Capture the cell that displays the provided text and extract its [X, Y] central coordinate. 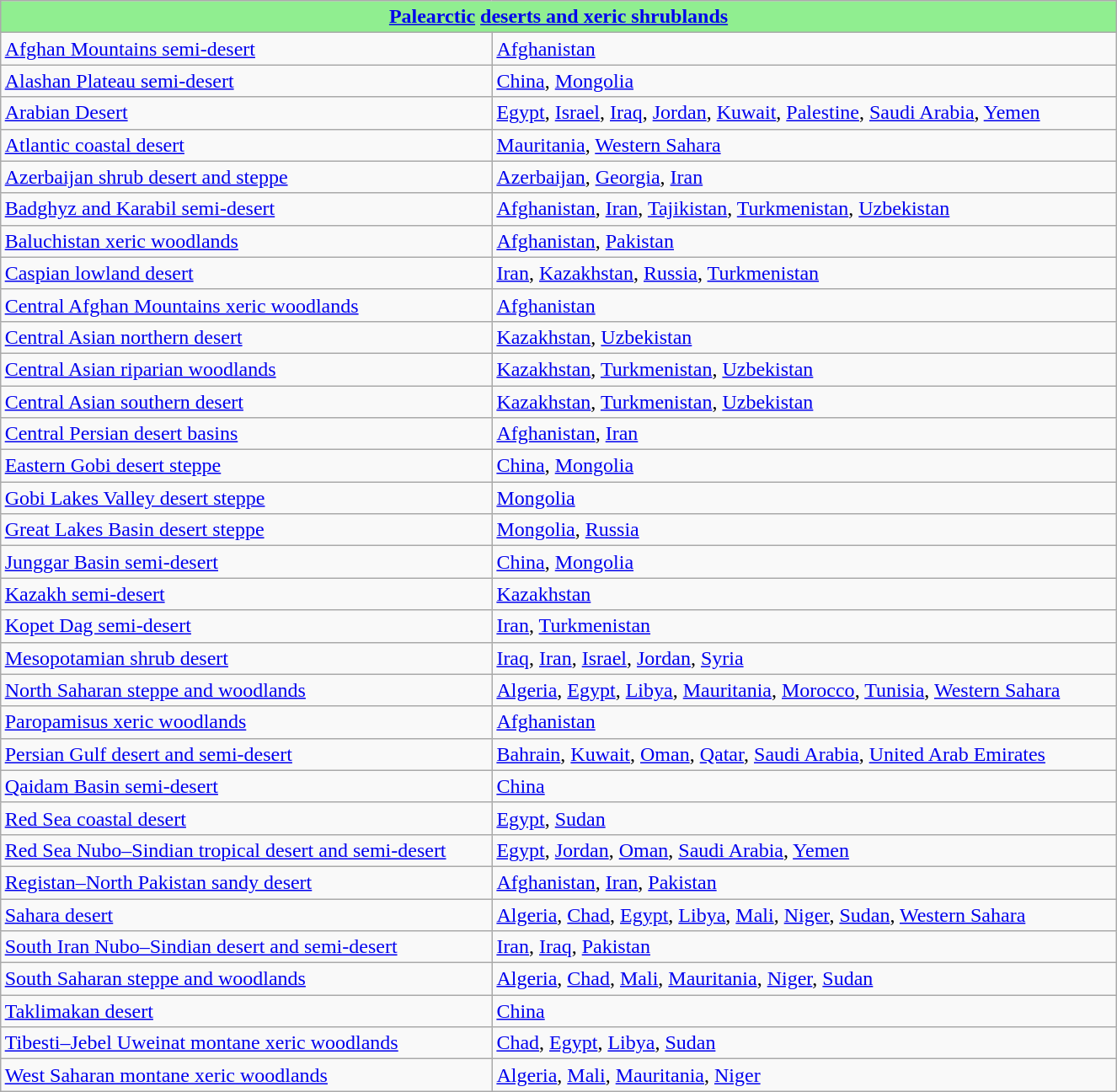
Great Lakes Basin desert steppe [246, 530]
Central Asian riparian woodlands [246, 369]
South Saharan steppe and woodlands [246, 979]
Kazakh semi-desert [246, 594]
Persian Gulf desert and semi-desert [246, 754]
Chad, Egypt, Libya, Sudan [804, 1043]
Mauritania, Western Sahara [804, 145]
Afghanistan, Pakistan [804, 241]
Afghanistan, Iran [804, 434]
Paropamisus xeric woodlands [246, 722]
Egypt, Jordan, Oman, Saudi Arabia, Yemen [804, 850]
Registan–North Pakistan sandy desert [246, 882]
Azerbaijan, Georgia, Iran [804, 177]
Red Sea coastal desert [246, 818]
Caspian lowland desert [246, 273]
Palearctic deserts and xeric shrublands [558, 17]
Central Persian desert basins [246, 434]
Iran, Kazakhstan, Russia, Turkmenistan [804, 273]
Algeria, Mali, Mauritania, Niger [804, 1075]
Iraq, Iran, Israel, Jordan, Syria [804, 658]
Algeria, Chad, Egypt, Libya, Mali, Niger, Sudan, Western Sahara [804, 914]
Mesopotamian shrub desert [246, 658]
Gobi Lakes Valley desert steppe [246, 498]
Kazakhstan [804, 594]
Egypt, Sudan [804, 818]
Tibesti–Jebel Uweinat montane xeric woodlands [246, 1043]
Kazakhstan, Uzbekistan [804, 337]
Junggar Basin semi-desert [246, 562]
Baluchistan xeric woodlands [246, 241]
Central Asian northern desert [246, 337]
Atlantic coastal desert [246, 145]
Egypt, Israel, Iraq, Jordan, Kuwait, Palestine, Saudi Arabia, Yemen [804, 113]
Eastern Gobi desert steppe [246, 466]
Bahrain, Kuwait, Oman, Qatar, Saudi Arabia, United Arab Emirates [804, 754]
Algeria, Egypt, Libya, Mauritania, Morocco, Tunisia, Western Sahara [804, 690]
West Saharan montane xeric woodlands [246, 1075]
Mongolia [804, 498]
Central Afghan Mountains xeric woodlands [246, 305]
Iran, Iraq, Pakistan [804, 947]
Sahara desert [246, 914]
Alashan Plateau semi-desert [246, 81]
Mongolia, Russia [804, 530]
Badghyz and Karabil semi-desert [246, 209]
Taklimakan desert [246, 1011]
Kopet Dag semi-desert [246, 626]
Afghan Mountains semi-desert [246, 49]
South Iran Nubo–Sindian desert and semi-desert [246, 947]
Azerbaijan shrub desert and steppe [246, 177]
Arabian Desert [246, 113]
Afghanistan, Iran, Pakistan [804, 882]
Iran, Turkmenistan [804, 626]
Red Sea Nubo–Sindian tropical desert and semi-desert [246, 850]
Qaidam Basin semi-desert [246, 786]
Algeria, Chad, Mali, Mauritania, Niger, Sudan [804, 979]
Central Asian southern desert [246, 402]
Afghanistan, Iran, Tajikistan, Turkmenistan, Uzbekistan [804, 209]
North Saharan steppe and woodlands [246, 690]
